For the text-containing cell, return its midpoint in (x, y) coordinate format. 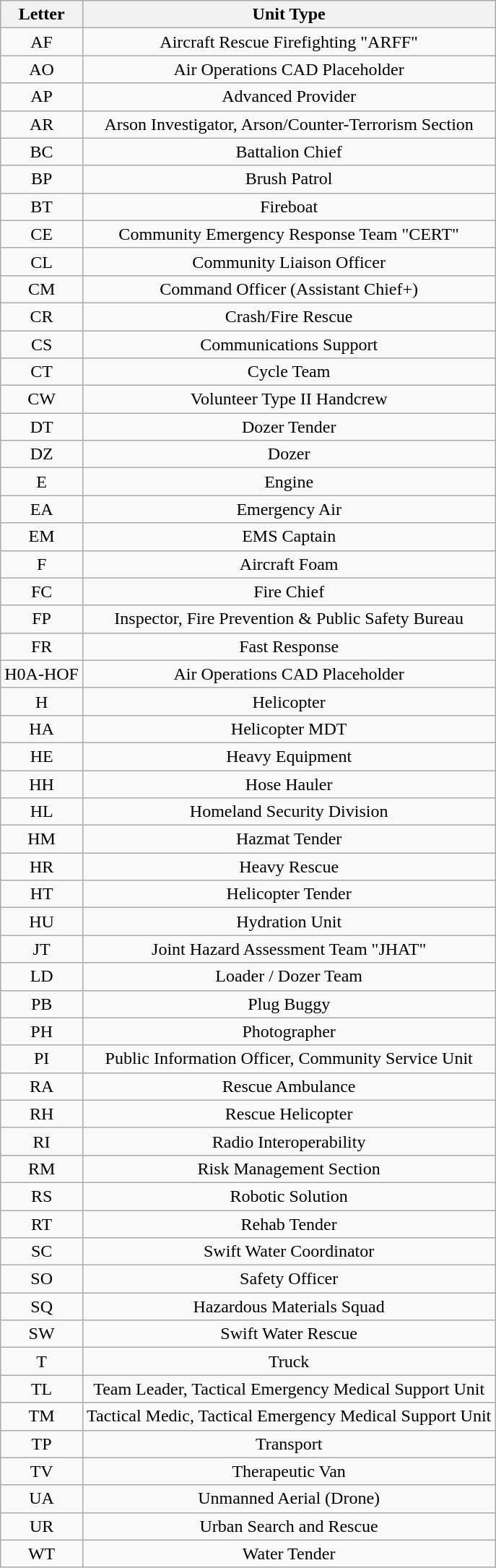
Arson Investigator, Arson/Counter-Terrorism Section (289, 124)
SW (42, 1334)
TV (42, 1471)
Tactical Medic, Tactical Emergency Medical Support Unit (289, 1416)
AP (42, 97)
SQ (42, 1307)
Water Tender (289, 1554)
Fast Response (289, 646)
Risk Management Section (289, 1169)
FC (42, 592)
Communications Support (289, 345)
RT (42, 1224)
Hazardous Materials Squad (289, 1307)
Battalion Chief (289, 152)
Loader / Dozer Team (289, 976)
T (42, 1361)
Crash/Fire Rescue (289, 316)
HL (42, 812)
Urban Search and Rescue (289, 1526)
UR (42, 1526)
Dozer Tender (289, 427)
Helicopter Tender (289, 894)
RI (42, 1141)
HU (42, 922)
Transport (289, 1444)
JT (42, 949)
RM (42, 1169)
AO (42, 69)
E (42, 482)
F (42, 564)
Letter (42, 14)
Aircraft Foam (289, 564)
PH (42, 1031)
CM (42, 289)
CS (42, 345)
EMS Captain (289, 537)
H (42, 701)
Dozer (289, 454)
TM (42, 1416)
Hydration Unit (289, 922)
Volunteer Type II Handcrew (289, 399)
Brush Patrol (289, 179)
SO (42, 1279)
Helicopter (289, 701)
Helicopter MDT (289, 729)
Inspector, Fire Prevention & Public Safety Bureau (289, 619)
HA (42, 729)
Team Leader, Tactical Emergency Medical Support Unit (289, 1389)
Swift Water Coordinator (289, 1252)
RA (42, 1086)
Photographer (289, 1031)
Heavy Equipment (289, 756)
Plug Buggy (289, 1004)
Radio Interoperability (289, 1141)
Unmanned Aerial (Drone) (289, 1499)
RH (42, 1114)
Community Emergency Response Team "CERT" (289, 234)
WT (42, 1554)
HH (42, 784)
Hazmat Tender (289, 839)
Homeland Security Division (289, 812)
AF (42, 42)
BT (42, 207)
LD (42, 976)
Heavy Rescue (289, 867)
PI (42, 1059)
Swift Water Rescue (289, 1334)
EA (42, 509)
Command Officer (Assistant Chief+) (289, 289)
H0A-HOF (42, 674)
Emergency Air (289, 509)
CT (42, 372)
CR (42, 316)
PB (42, 1004)
TL (42, 1389)
CW (42, 399)
Hose Hauler (289, 784)
SC (42, 1252)
Truck (289, 1361)
HE (42, 756)
BP (42, 179)
TP (42, 1444)
CE (42, 234)
DZ (42, 454)
BC (42, 152)
Rescue Ambulance (289, 1086)
FP (42, 619)
Robotic Solution (289, 1196)
CL (42, 261)
Rescue Helicopter (289, 1114)
Joint Hazard Assessment Team "JHAT" (289, 949)
Fireboat (289, 207)
Aircraft Rescue Firefighting "ARFF" (289, 42)
HR (42, 867)
HM (42, 839)
DT (42, 427)
Rehab Tender (289, 1224)
Therapeutic Van (289, 1471)
Community Liaison Officer (289, 261)
Advanced Provider (289, 97)
Engine (289, 482)
Cycle Team (289, 372)
RS (42, 1196)
Public Information Officer, Community Service Unit (289, 1059)
Unit Type (289, 14)
EM (42, 537)
Safety Officer (289, 1279)
Fire Chief (289, 592)
FR (42, 646)
AR (42, 124)
UA (42, 1499)
HT (42, 894)
